For the text-containing cell, return its midpoint in (x, y) coordinate format. 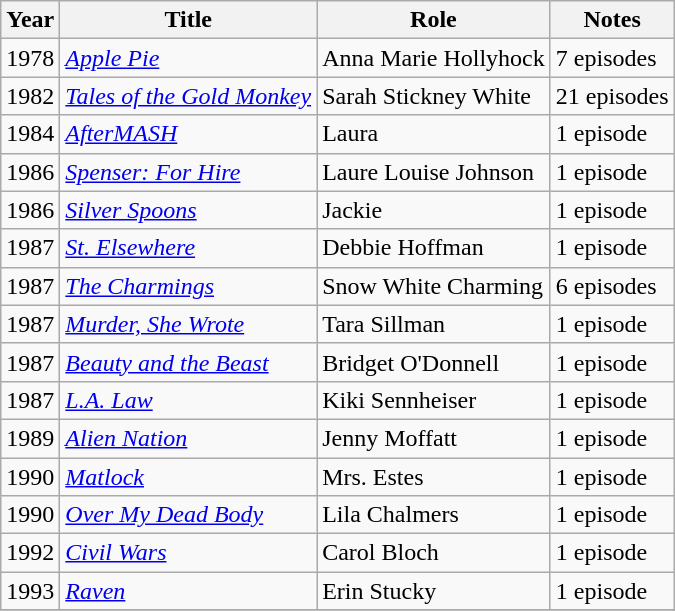
Carol Bloch (434, 553)
Laure Louise Johnson (434, 172)
Bridget O'Donnell (434, 362)
Kiki Sennheiser (434, 400)
Matlock (188, 477)
The Charmings (188, 286)
Civil Wars (188, 553)
1978 (30, 58)
Laura (434, 134)
Erin Stucky (434, 591)
Anna Marie Hollyhock (434, 58)
1989 (30, 438)
1984 (30, 134)
Mrs. Estes (434, 477)
1992 (30, 553)
Lila Chalmers (434, 515)
Murder, She Wrote (188, 324)
AfterMASH (188, 134)
Tara Sillman (434, 324)
Spenser: For Hire (188, 172)
Notes (612, 20)
21 episodes (612, 96)
Tales of the Gold Monkey (188, 96)
Year (30, 20)
Debbie Hoffman (434, 248)
Over My Dead Body (188, 515)
Jackie (434, 210)
7 episodes (612, 58)
Sarah Stickney White (434, 96)
Alien Nation (188, 438)
Snow White Charming (434, 286)
Beauty and the Beast (188, 362)
1993 (30, 591)
6 episodes (612, 286)
Jenny Moffatt (434, 438)
1982 (30, 96)
Raven (188, 591)
Role (434, 20)
Apple Pie (188, 58)
Silver Spoons (188, 210)
St. Elsewhere (188, 248)
Title (188, 20)
L.A. Law (188, 400)
